Return [x, y] of the center of cell containing provided text 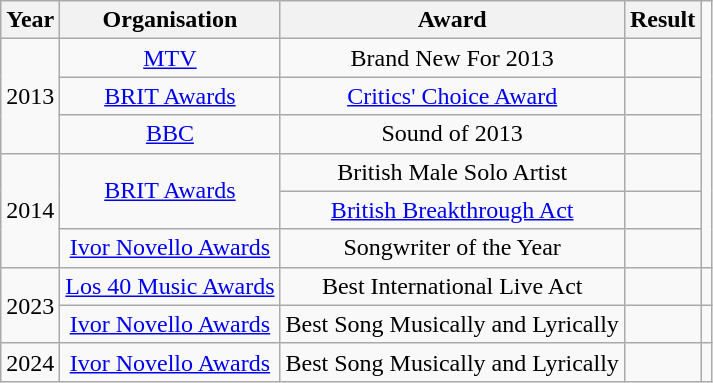
MTV [170, 58]
Best International Live Act [452, 286]
British Breakthrough Act [452, 210]
Organisation [170, 20]
Songwriter of the Year [452, 248]
Critics' Choice Award [452, 96]
2013 [30, 96]
Los 40 Music Awards [170, 286]
British Male Solo Artist [452, 172]
2023 [30, 305]
2024 [30, 362]
BBC [170, 134]
2014 [30, 210]
Year [30, 20]
Brand New For 2013 [452, 58]
Sound of 2013 [452, 134]
Result [662, 20]
Award [452, 20]
